Provide the [X, Y] coordinate of the cell's center where the given text is located.  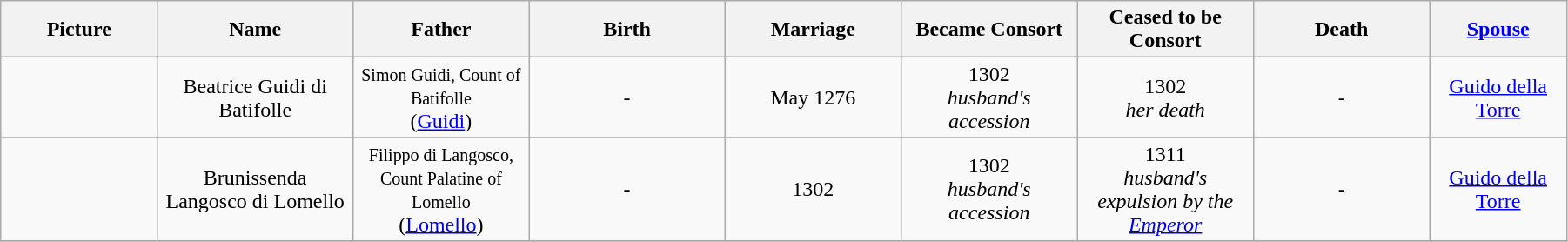
Filippo di Langosco, Count Palatine of Lomello(Lomello) [441, 190]
1302her death [1165, 97]
Became Consort [989, 30]
May 1276 [813, 97]
Birth [627, 30]
1311husband's expulsion by the Emperor [1165, 190]
Simon Guidi, Count of Batifolle(Guidi) [441, 97]
Father [441, 30]
Spouse [1498, 30]
Brunissenda Langosco di Lomello [256, 190]
Name [256, 30]
Beatrice Guidi di Batifolle [256, 97]
Death [1341, 30]
Marriage [813, 30]
Ceased to be Consort [1165, 30]
1302 [813, 190]
Picture [79, 30]
